Detect which cell encompasses the target text, then output its [X, Y] center coordinate. 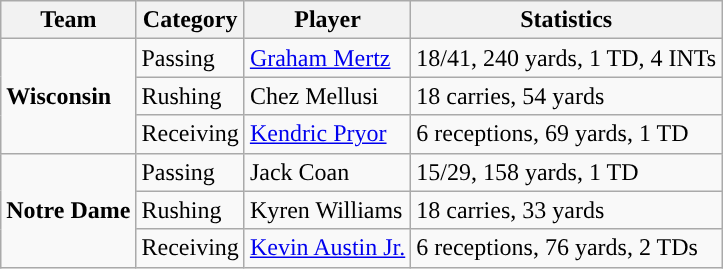
Wisconsin [68, 96]
Kyren Williams [327, 210]
Team [68, 20]
Jack Coan [327, 172]
6 receptions, 76 yards, 2 TDs [566, 248]
Chez Mellusi [327, 96]
Kevin Austin Jr. [327, 248]
Kendric Pryor [327, 134]
18/41, 240 yards, 1 TD, 4 INTs [566, 58]
Notre Dame [68, 210]
Statistics [566, 20]
18 carries, 33 yards [566, 210]
Category [190, 20]
Player [327, 20]
15/29, 158 yards, 1 TD [566, 172]
Graham Mertz [327, 58]
6 receptions, 69 yards, 1 TD [566, 134]
18 carries, 54 yards [566, 96]
